Identify which cell holds the provided text, then report its (X, Y) central coordinate. 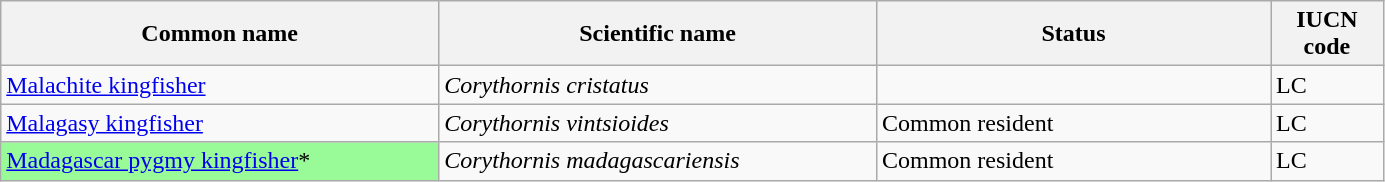
Corythornis madagascariensis (658, 161)
IUCN code (1328, 34)
Corythornis vintsioides (658, 123)
Common name (220, 34)
Corythornis cristatus (658, 85)
Status (1073, 34)
Madagascar pygmy kingfisher* (220, 161)
Scientific name (658, 34)
Malachite kingfisher (220, 85)
Malagasy kingfisher (220, 123)
